Extract the [x, y] coordinate from the center of the cell holding the provided text.  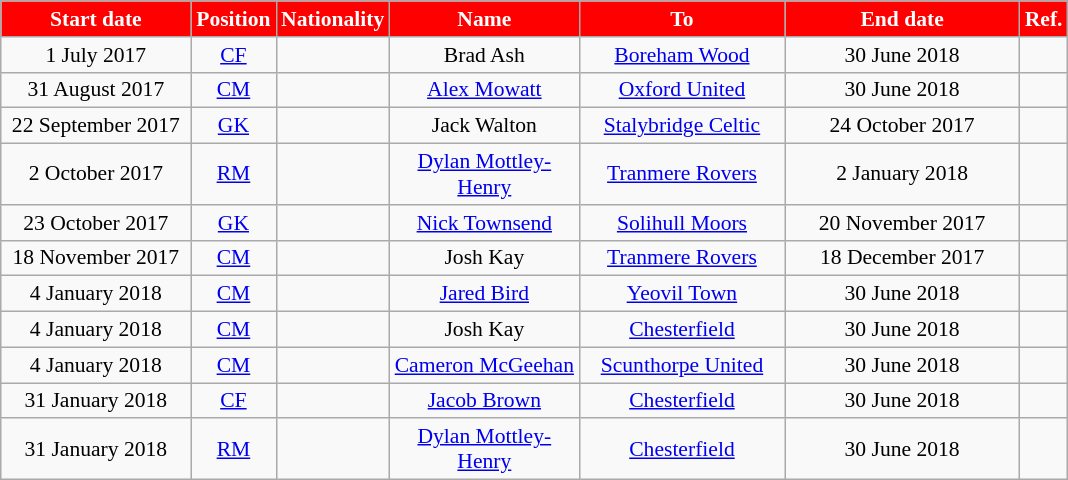
Start date [96, 19]
Jack Walton [484, 126]
End date [902, 19]
Jared Bird [484, 294]
Cameron McGeehan [484, 365]
18 December 2017 [902, 258]
24 October 2017 [902, 126]
Solihull Moors [682, 223]
22 September 2017 [96, 126]
Alex Mowatt [484, 90]
20 November 2017 [902, 223]
Nick Townsend [484, 223]
Nationality [332, 19]
Brad Ash [484, 55]
18 November 2017 [96, 258]
Name [484, 19]
31 August 2017 [96, 90]
Scunthorpe United [682, 365]
Jacob Brown [484, 401]
23 October 2017 [96, 223]
1 July 2017 [96, 55]
2 January 2018 [902, 174]
2 October 2017 [96, 174]
Boreham Wood [682, 55]
To [682, 19]
Position [234, 19]
Oxford United [682, 90]
Yeovil Town [682, 294]
Stalybridge Celtic [682, 126]
Ref. [1044, 19]
